Scan for the cell matching the given text and deliver its [X, Y] coordinate at center. 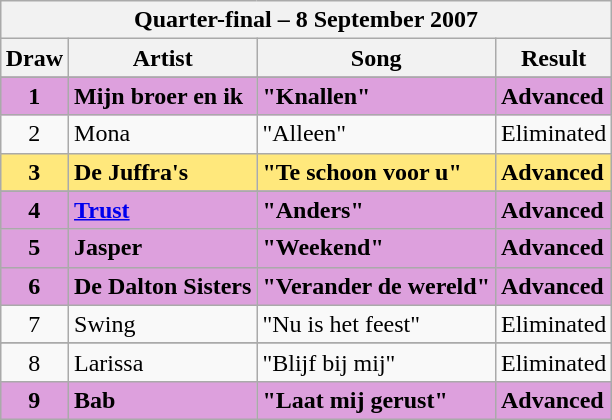
"Knallen" [376, 96]
Mona [163, 134]
8 [34, 362]
5 [34, 248]
Trust [163, 210]
Artist [163, 58]
"Verander de wereld" [376, 286]
Swing [163, 324]
7 [34, 324]
"Blijf bij mij" [376, 362]
"Laat mij gerust" [376, 400]
2 [34, 134]
Bab [163, 400]
Result [553, 58]
Song [376, 58]
Mijn broer en ik [163, 96]
"Te schoon voor u" [376, 172]
Draw [34, 58]
4 [34, 210]
Larissa [163, 362]
"Weekend" [376, 248]
9 [34, 400]
"Anders" [376, 210]
6 [34, 286]
"Alleen" [376, 134]
De Dalton Sisters [163, 286]
Jasper [163, 248]
3 [34, 172]
De Juffra's [163, 172]
1 [34, 96]
"Nu is het feest" [376, 324]
Quarter-final – 8 September 2007 [306, 20]
